Detect which cell encompasses the target text, then output its (X, Y) center coordinate. 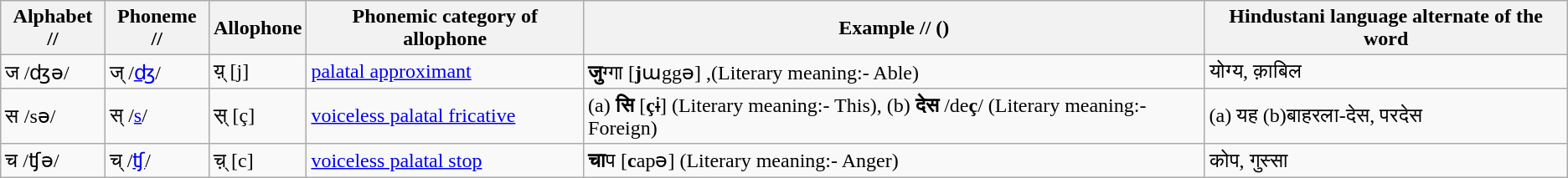
Phoneme // (157, 28)
चाप [capə] (Literary meaning:- Anger) (895, 160)
Hindustani language alternate of the word (1385, 28)
योग्य, क़ाबिल (1385, 72)
Allophone (257, 28)
Example // () (895, 28)
जुग्गा [jɯggə] ,(Literary meaning:- Able) (895, 72)
Phonemic category of allophone (446, 28)
voiceless palatal fricative (446, 115)
स़् [ç] (257, 115)
(a) यह (b)बाहरला-देस, परदेस (1385, 115)
voiceless palatal stop (446, 160)
ज् /ʤ/ (157, 72)
य़् [j] (257, 72)
palatal approximant (446, 72)
स् /s/ (157, 115)
Alphabet // (53, 28)
च़् [c] (257, 160)
ज /ʤə/ (53, 72)
च /ʧə/ (53, 160)
कोप, गुस्सा (1385, 160)
स /sə/ (53, 115)
च् /ʧ/ (157, 160)
(a) सि [çɨ] (Literary meaning:- This), (b) देस /deç/ (Literary meaning:- Foreign) (895, 115)
